Return the (x, y) coordinate for the center point of the cell that contains the specified text.  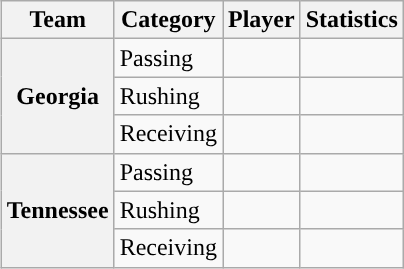
Tennessee (58, 210)
Georgia (58, 96)
Player (261, 20)
Team (58, 20)
Category (168, 20)
Statistics (352, 20)
